Scan for the cell matching the given text and deliver its (X, Y) coordinate at center. 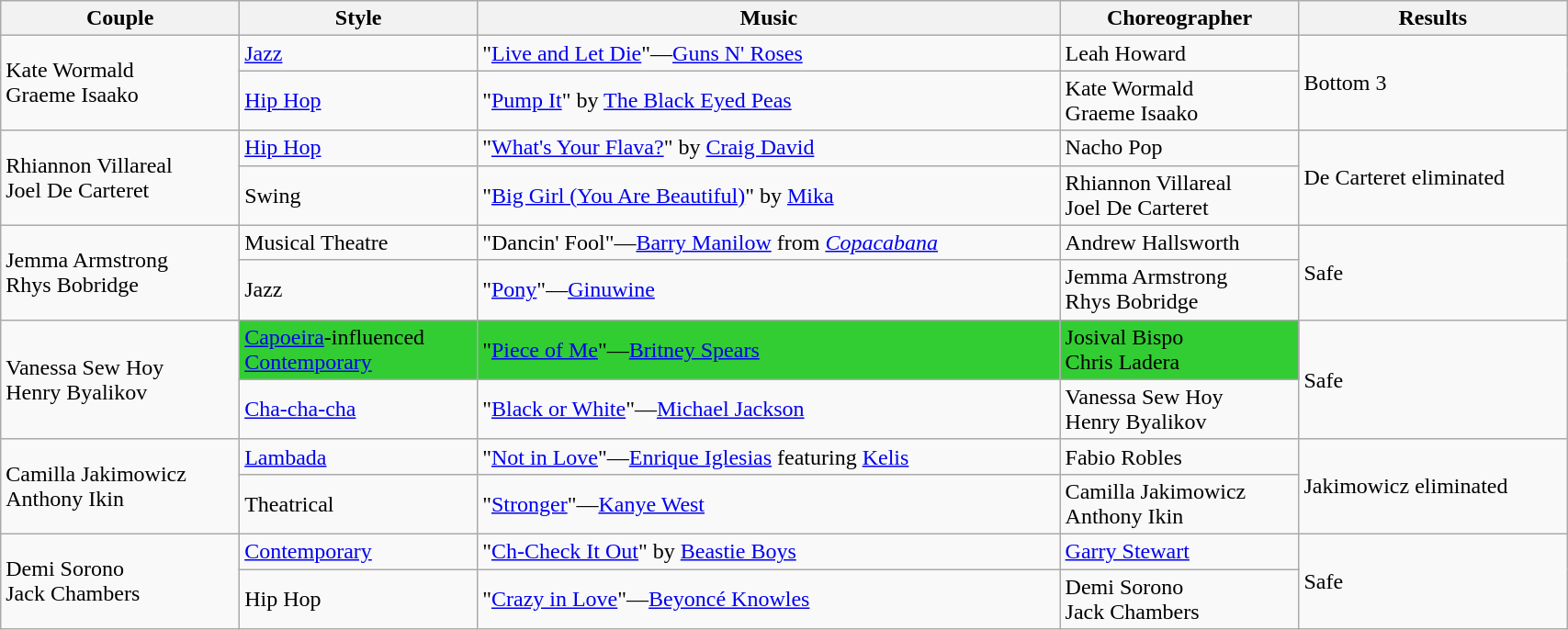
"Pump It" by The Black Eyed Peas (769, 101)
"Black or White"—Michael Jackson (769, 410)
"Dancin' Fool"—Barry Manilow from Copacabana (769, 242)
"Live and Let Die"—Guns N' Roses (769, 53)
"Piece of Me"—Britney Spears (769, 349)
"Not in Love"—Enrique Iglesias featuring Kelis (769, 456)
Andrew Hallsworth (1179, 242)
"What's Your Flava?" by Craig David (769, 148)
Garry Stewart (1179, 551)
Jakimowicz eliminated (1433, 487)
"Crazy in Love"—Beyoncé Knowles (769, 599)
Swing (358, 195)
Results (1433, 18)
Leah Howard (1179, 53)
Fabio Robles (1179, 456)
Capoeira-influencedContemporary (358, 349)
Music (769, 18)
Choreographer (1179, 18)
Cha-cha-cha (358, 410)
Theatrical (358, 503)
"Ch-Check It Out" by Beastie Boys (769, 551)
Contemporary (358, 551)
Bottom 3 (1433, 83)
Nacho Pop (1179, 148)
Style (358, 18)
De Carteret eliminated (1433, 178)
"Big Girl (You Are Beautiful)" by Mika (769, 195)
Lambada (358, 456)
"Pony"—Ginuwine (769, 290)
"Stronger"—Kanye West (769, 503)
Couple (120, 18)
Josival BispoChris Ladera (1179, 349)
Musical Theatre (358, 242)
